Determine the (X, Y) coordinate at the center of the cell enclosing the given text.  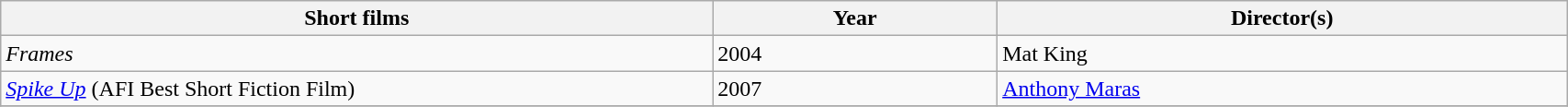
2007 (855, 89)
Year (855, 18)
Director(s) (1282, 18)
Anthony Maras (1282, 89)
Spike Up (AFI Best Short Fiction Film) (356, 89)
Mat King (1282, 53)
Short films (356, 18)
2004 (855, 53)
Frames (356, 53)
